Scan for the cell matching the given text and deliver its [x, y] coordinate at center. 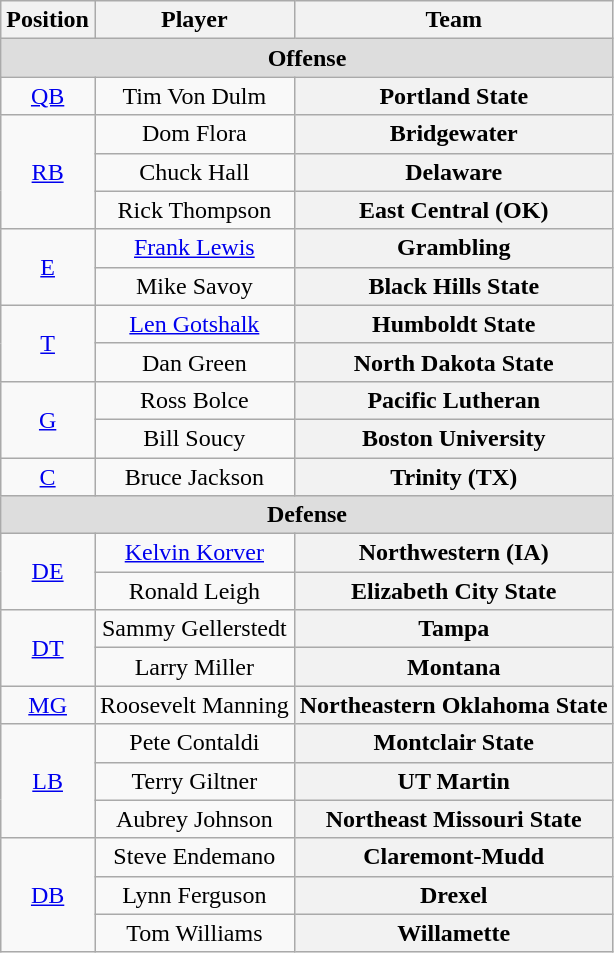
RB [48, 172]
Larry Miller [194, 667]
Northeast Missouri State [454, 819]
Team [454, 20]
Sammy Gellerstedt [194, 629]
Montclair State [454, 743]
Offense [307, 58]
QB [48, 96]
C [48, 477]
Player [194, 20]
Steve Endemano [194, 857]
Tim Von Dulm [194, 96]
Defense [307, 515]
Portland State [454, 96]
Terry Giltner [194, 781]
Claremont-Mudd [454, 857]
Aubrey Johnson [194, 819]
DB [48, 895]
E [48, 267]
Tampa [454, 629]
Dan Green [194, 362]
Northeastern Oklahoma State [454, 705]
Northwestern (IA) [454, 553]
Delaware [454, 172]
Tom Williams [194, 933]
Willamette [454, 933]
Dom Flora [194, 134]
Drexel [454, 895]
Humboldt State [454, 324]
LB [48, 781]
Chuck Hall [194, 172]
Rick Thompson [194, 210]
DT [48, 648]
Black Hills State [454, 286]
Trinity (TX) [454, 477]
MG [48, 705]
Elizabeth City State [454, 591]
Grambling [454, 248]
Pacific Lutheran [454, 400]
Montana [454, 667]
Roosevelt Manning [194, 705]
Mike Savoy [194, 286]
Ross Bolce [194, 400]
G [48, 419]
Bill Soucy [194, 438]
North Dakota State [454, 362]
Bruce Jackson [194, 477]
Bridgewater [454, 134]
T [48, 343]
UT Martin [454, 781]
Ronald Leigh [194, 591]
DE [48, 572]
Pete Contaldi [194, 743]
East Central (OK) [454, 210]
Frank Lewis [194, 248]
Lynn Ferguson [194, 895]
Boston University [454, 438]
Len Gotshalk [194, 324]
Position [48, 20]
Kelvin Korver [194, 553]
